Determine the [x, y] coordinate at the center of the cell enclosing the given text.  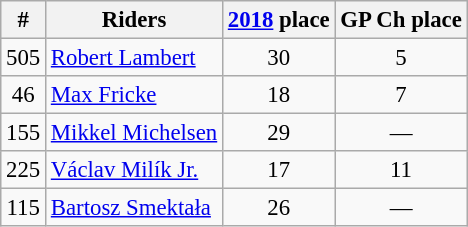
Mikkel Michelsen [134, 133]
30 [279, 58]
Bartosz Smektała [134, 208]
Robert Lambert [134, 58]
2018 place [279, 20]
7 [401, 95]
Riders [134, 20]
505 [24, 58]
11 [401, 170]
18 [279, 95]
17 [279, 170]
29 [279, 133]
225 [24, 170]
155 [24, 133]
Max Fricke [134, 95]
5 [401, 58]
26 [279, 208]
GP Ch place [401, 20]
115 [24, 208]
# [24, 20]
46 [24, 95]
Václav Milík Jr. [134, 170]
